Locate the cell with the specified text and output its [x, y] center coordinate. 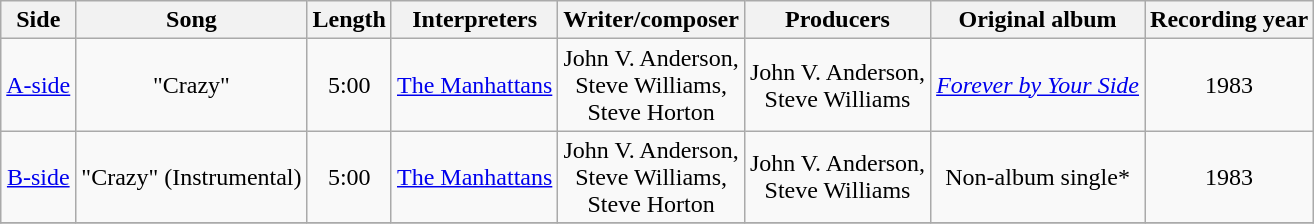
B-side [38, 177]
Forever by Your Side [1038, 85]
Original album [1038, 20]
Length [349, 20]
A-side [38, 85]
Non-album single* [1038, 177]
Song [192, 20]
Writer/composer [652, 20]
"Crazy" (Instrumental) [192, 177]
Recording year [1230, 20]
Interpreters [474, 20]
Producers [837, 20]
Side [38, 20]
"Crazy" [192, 85]
